Detect which cell encompasses the target text, then output its (X, Y) center coordinate. 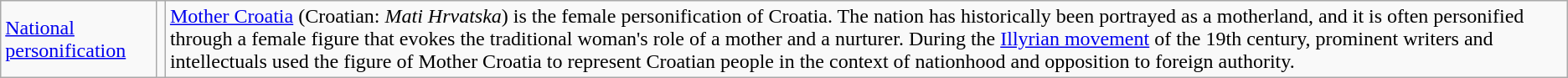
National personification (79, 39)
